Scan for the cell matching the given text and deliver its [x, y] coordinate at center. 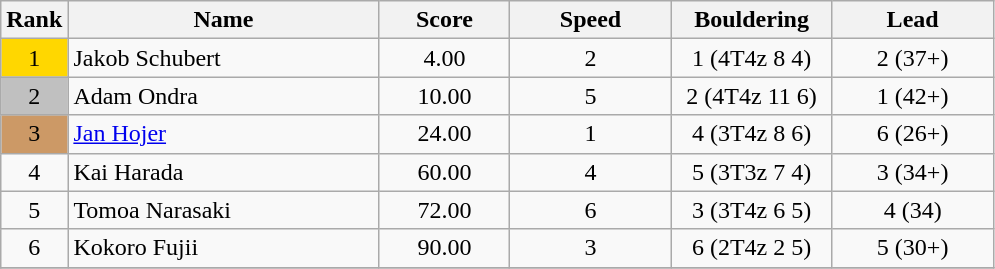
Score [444, 20]
4.00 [444, 58]
5 (3T3z 7 4) [752, 172]
24.00 [444, 134]
5 (30+) [912, 248]
Speed [590, 20]
Name [224, 20]
Tomoa Narasaki [224, 210]
Bouldering [752, 20]
Lead [912, 20]
Adam Ondra [224, 96]
10.00 [444, 96]
4 (34) [912, 210]
3 (34+) [912, 172]
6 (26+) [912, 134]
Jakob Schubert [224, 58]
72.00 [444, 210]
2 (4T4z 11 6) [752, 96]
Kokoro Fujii [224, 248]
1 (42+) [912, 96]
Kai Harada [224, 172]
4 (3T4z 8 6) [752, 134]
1 (4T4z 8 4) [752, 58]
60.00 [444, 172]
Jan Hojer [224, 134]
3 (3T4z 6 5) [752, 210]
6 (2T4z 2 5) [752, 248]
Rank [34, 20]
90.00 [444, 248]
2 (37+) [912, 58]
